Detect which cell encompasses the target text, then output its (x, y) center coordinate. 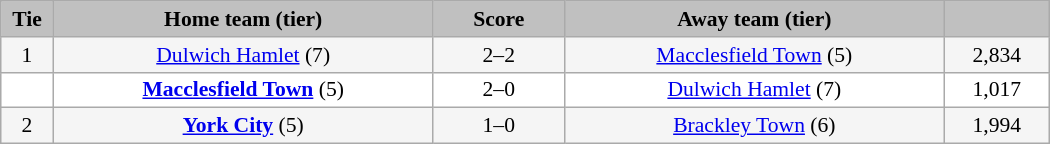
1–0 (498, 126)
Tie (27, 19)
1,017 (996, 90)
2–2 (498, 55)
2–0 (498, 90)
Brackley Town (6) (754, 126)
York City (5) (243, 126)
Away team (tier) (754, 19)
2,834 (996, 55)
1,994 (996, 126)
2 (27, 126)
Score (498, 19)
Home team (tier) (243, 19)
1 (27, 55)
